From the cell containing the given text, extract its center point as [x, y] coordinate. 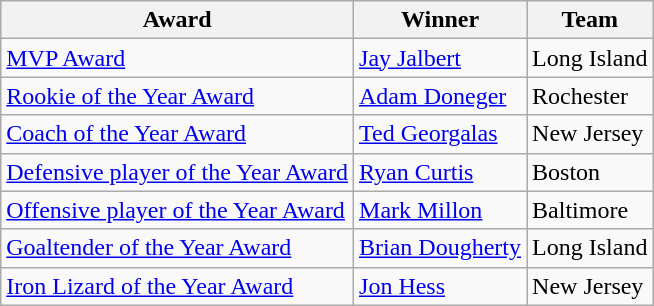
Winner [440, 20]
Adam Doneger [440, 96]
Defensive player of the Year Award [178, 172]
Rookie of the Year Award [178, 96]
Coach of the Year Award [178, 134]
Mark Millon [440, 210]
Offensive player of the Year Award [178, 210]
Rochester [590, 96]
Ted Georgalas [440, 134]
Baltimore [590, 210]
Award [178, 20]
Brian Dougherty [440, 248]
Iron Lizard of the Year Award [178, 286]
Team [590, 20]
Ryan Curtis [440, 172]
Goaltender of the Year Award [178, 248]
MVP Award [178, 58]
Jon Hess [440, 286]
Boston [590, 172]
Jay Jalbert [440, 58]
